Identify which cell holds the provided text, then report its [X, Y] central coordinate. 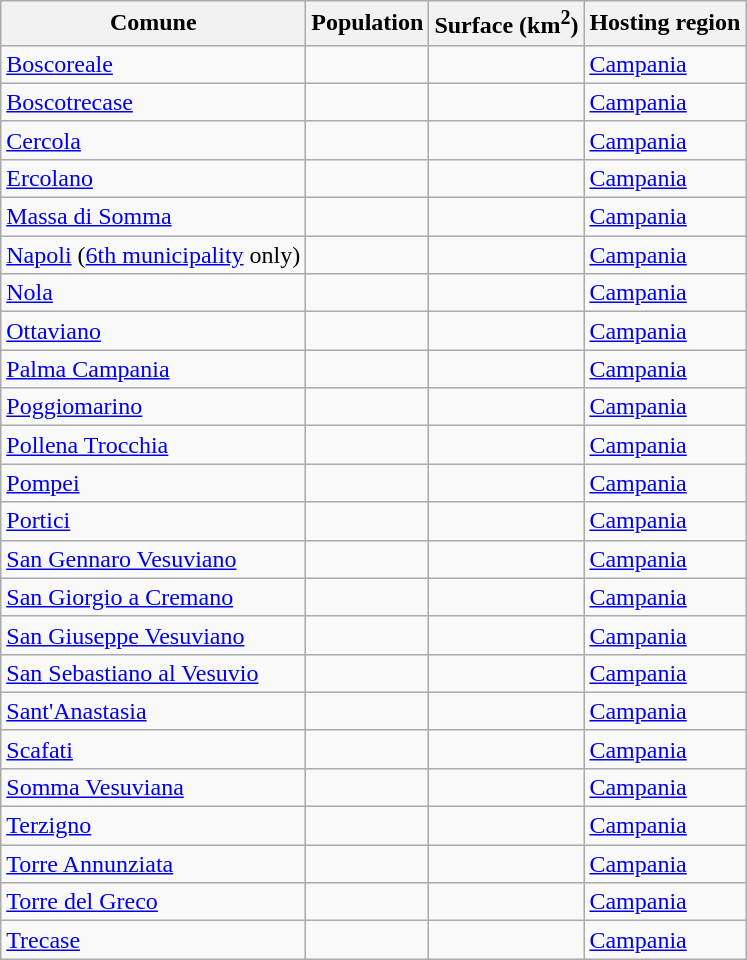
Hosting region [665, 24]
Cercola [154, 140]
Population [368, 24]
San Gennaro Vesuviano [154, 559]
Massa di Somma [154, 217]
Sant'Anastasia [154, 711]
Nola [154, 293]
Boscoreale [154, 64]
San Giorgio a Cremano [154, 597]
Ercolano [154, 178]
San Giuseppe Vesuviano [154, 635]
Boscotrecase [154, 102]
Napoli (6th municipality only) [154, 255]
Ottaviano [154, 331]
Pompei [154, 483]
Terzigno [154, 826]
Somma Vesuviana [154, 787]
Torre Annunziata [154, 864]
Comune [154, 24]
Trecase [154, 940]
San Sebastiano al Vesuvio [154, 673]
Scafati [154, 749]
Palma Campania [154, 369]
Poggiomarino [154, 407]
Surface (km2) [506, 24]
Portici [154, 521]
Pollena Trocchia [154, 445]
Torre del Greco [154, 902]
